Determine the (x, y) coordinate at the center of the cell enclosing the given text.  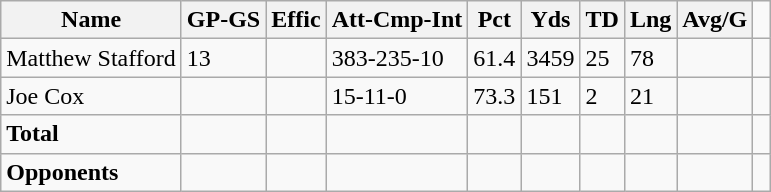
Opponents (92, 172)
Lng (650, 20)
GP-GS (223, 20)
Total (92, 134)
25 (602, 58)
21 (650, 96)
2 (602, 96)
Effic (296, 20)
Name (92, 20)
Matthew Stafford (92, 58)
78 (650, 58)
73.3 (494, 96)
383-235-10 (397, 58)
Yds (550, 20)
Att-Cmp-Int (397, 20)
3459 (550, 58)
Pct (494, 20)
15-11-0 (397, 96)
13 (223, 58)
151 (550, 96)
Avg/G (715, 20)
61.4 (494, 58)
TD (602, 20)
Joe Cox (92, 96)
